Extract the (X, Y) coordinate from the center of the cell holding the provided text.  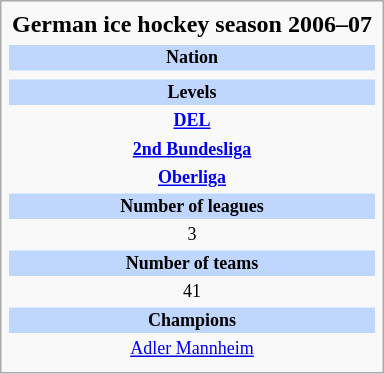
Champions (192, 321)
Oberliga (192, 178)
Nation (192, 58)
Adler Mannheim (192, 349)
Number of leagues (192, 207)
2nd Bundesliga (192, 150)
DEL (192, 121)
Number of teams (192, 264)
3 (192, 235)
41 (192, 292)
Levels (192, 93)
German ice hockey season 2006–07 (192, 24)
